For the text-containing cell, return its midpoint in (X, Y) coordinate format. 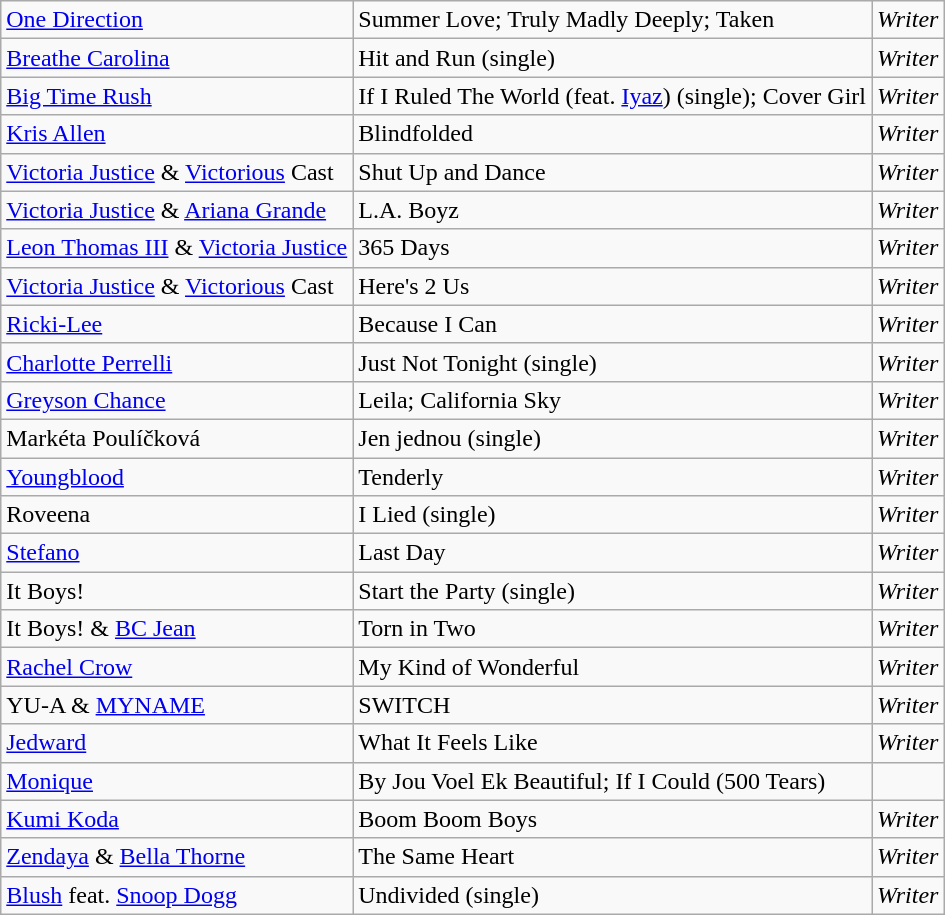
Because I Can (612, 324)
The Same Heart (612, 857)
Youngblood (177, 477)
It Boys! & BC Jean (177, 629)
Torn in Two (612, 629)
Roveena (177, 515)
What It Feels Like (612, 743)
Monique (177, 781)
It Boys! (177, 591)
Leon Thomas III & Victoria Justice (177, 248)
Blindfolded (612, 134)
Breathe Carolina (177, 58)
Jedward (177, 743)
If I Ruled The World (feat. Iyaz) (single); Cover Girl (612, 96)
By Jou Voel Ek Beautiful; If I Could (500 Tears) (612, 781)
My Kind of Wonderful (612, 667)
Kris Allen (177, 134)
Greyson Chance (177, 400)
Kumi Koda (177, 819)
L.A. Boyz (612, 210)
Jen jednou (single) (612, 438)
Tenderly (612, 477)
Hit and Run (single) (612, 58)
Zendaya & Bella Thorne (177, 857)
Just Not Tonight (single) (612, 362)
Boom Boom Boys (612, 819)
Charlotte Perrelli (177, 362)
Start the Party (single) (612, 591)
Ricki-Lee (177, 324)
Summer Love; Truly Madly Deeply; Taken (612, 20)
Last Day (612, 553)
Markéta Poulíčková (177, 438)
365 Days (612, 248)
Blush feat. Snoop Dogg (177, 895)
One Direction (177, 20)
I Lied (single) (612, 515)
YU-A & MYNAME (177, 705)
SWITCH (612, 705)
Victoria Justice & Ariana Grande (177, 210)
Undivided (single) (612, 895)
Shut Up and Dance (612, 172)
Here's 2 Us (612, 286)
Rachel Crow (177, 667)
Big Time Rush (177, 96)
Leila; California Sky (612, 400)
Stefano (177, 553)
